Identify which cell holds the provided text, then report its (x, y) central coordinate. 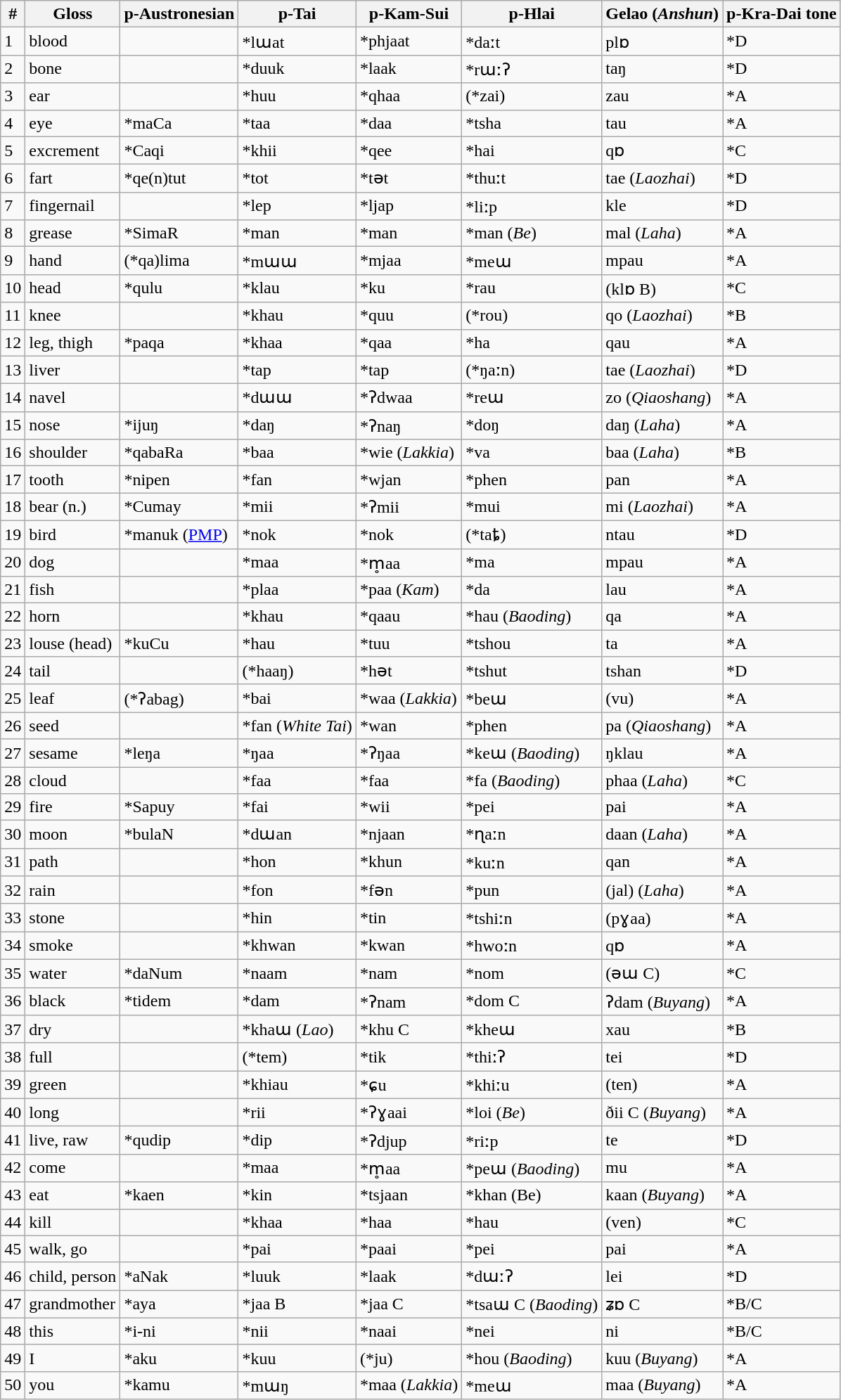
fingernail (73, 206)
*hin (297, 918)
lau (662, 590)
*dɯɯ (297, 398)
*paai (409, 1249)
shoulder (73, 453)
fire (73, 807)
49 (13, 1358)
(klɒ B) (662, 288)
p-Kam-Sui (409, 14)
*Cumay (179, 507)
*ijuŋ (179, 425)
*aNak (179, 1276)
*ʔɣaai (409, 1112)
*maCa (179, 123)
*ʔmii (409, 507)
*qe(n)tut (179, 179)
*khaɯ (Lao) (297, 1029)
*hon (297, 862)
(ten) (662, 1085)
child, person (73, 1276)
*kin (297, 1195)
ntau (662, 534)
26 (13, 726)
*paqa (179, 342)
*fa (Baoding) (532, 780)
*qee (409, 150)
zo (Qiaoshang) (662, 398)
ni (662, 1331)
47 (13, 1304)
nose (73, 425)
*fon (297, 890)
louse (head) (73, 643)
bone (73, 69)
qo (Laozhai) (662, 316)
*khiːu (532, 1085)
rain (73, 890)
*Sapuy (179, 807)
4 (13, 123)
8 (13, 233)
ʔdam (Buyang) (662, 1001)
*liːp (532, 206)
mu (662, 1168)
*kwan (409, 946)
baa (Laha) (662, 453)
*man (Be) (532, 233)
*daNum (179, 973)
water (73, 973)
*quu (409, 316)
23 (13, 643)
dog (73, 563)
33 (13, 918)
*fən (409, 890)
31 (13, 862)
stone (73, 918)
cloud (73, 780)
*tshut (532, 671)
*kuːn (532, 862)
*fai (297, 807)
navel (73, 398)
24 (13, 671)
p-Hlai (532, 14)
qa (662, 617)
bird (73, 534)
*tuu (409, 643)
blood (73, 41)
*naam (297, 973)
*hwoːn (532, 946)
*nii (297, 1331)
*kamu (179, 1385)
32 (13, 890)
*ŋaa (297, 753)
(*ʔabag) (179, 698)
you (73, 1385)
*manuk (PMP) (179, 534)
smoke (73, 946)
*khun (409, 862)
*nom (532, 973)
liver (73, 370)
39 (13, 1085)
*dip (297, 1141)
mal (Laha) (662, 233)
*tsha (532, 123)
leg, thigh (73, 342)
*thuːt (532, 179)
pa (Qiaoshang) (662, 726)
taŋ (662, 69)
leaf (73, 698)
I (73, 1358)
*kuCu (179, 643)
*rii (297, 1112)
19 (13, 534)
25 (13, 698)
13 (13, 370)
*tik (409, 1057)
*tət (409, 179)
(*ŋaːn) (532, 370)
*mui (532, 507)
*bulaN (179, 835)
*lep (297, 206)
*da (532, 590)
dry (73, 1029)
*beɯ (532, 698)
kaan (Buyang) (662, 1195)
11 (13, 316)
fart (73, 179)
horn (73, 617)
*nam (409, 973)
live, raw (73, 1141)
bear (n.) (73, 507)
*mɯɯ (297, 261)
*pai (297, 1249)
kuu (Buyang) (662, 1358)
pan (662, 480)
9 (13, 261)
*hau (Baoding) (532, 617)
grease (73, 233)
*paa (Kam) (409, 590)
*thiːʔ (532, 1057)
43 (13, 1195)
14 (13, 398)
*phjaat (409, 41)
*lɯat (297, 41)
*wan (409, 726)
kill (73, 1222)
41 (13, 1141)
(*taȶ) (532, 534)
17 (13, 480)
*khwan (297, 946)
grandmother (73, 1304)
*SimaR (179, 233)
(əɯ C) (662, 973)
*maa (Lakkia) (409, 1385)
*daːt (532, 41)
*tshiːn (532, 918)
seed (73, 726)
*hai (532, 150)
ear (73, 96)
37 (13, 1029)
*tsaɯ C (Baoding) (532, 1304)
*tot (297, 179)
1 (13, 41)
p-Kra-Dai tone (782, 14)
*keɯ (Baoding) (532, 753)
(*ju) (409, 1358)
*doŋ (532, 425)
*hət (409, 671)
22 (13, 617)
*jaa C (409, 1304)
*baa (297, 453)
Gloss (73, 14)
*khu C (409, 1029)
*fan (White Tai) (297, 726)
*huu (297, 96)
42 (13, 1168)
zau (662, 96)
tei (662, 1057)
moon (73, 835)
eat (73, 1195)
*ha (532, 342)
*daa (409, 123)
Gelao (Anshun) (662, 14)
daan (Laha) (662, 835)
*jaa B (297, 1304)
excrement (73, 150)
*fan (297, 480)
*khiau (297, 1085)
*reɯ (532, 398)
50 (13, 1385)
*qulu (179, 288)
lei (662, 1276)
plɒ (662, 41)
38 (13, 1057)
p-Tai (297, 14)
(ven) (662, 1222)
*ʔŋaa (409, 753)
20 (13, 563)
*taa (297, 123)
48 (13, 1331)
mi (Laozhai) (662, 507)
*riːp (532, 1141)
*ma (532, 563)
*ʔnaŋ (409, 425)
15 (13, 425)
34 (13, 946)
p-Austronesian (179, 14)
maa (Buyang) (662, 1385)
44 (13, 1222)
21 (13, 590)
2 (13, 69)
*ku (409, 288)
*khii (297, 150)
*dɯːʔ (532, 1276)
*hou (Baoding) (532, 1358)
head (73, 288)
(*rou) (532, 316)
16 (13, 453)
*leŋa (179, 753)
7 (13, 206)
*qhaa (409, 96)
28 (13, 780)
qau (662, 342)
27 (13, 753)
*bai (297, 698)
*wjan (409, 480)
*qaa (409, 342)
30 (13, 835)
*naai (409, 1331)
18 (13, 507)
*daŋ (297, 425)
*ljap (409, 206)
*tshou (532, 643)
*aku (179, 1358)
te (662, 1141)
6 (13, 179)
this (73, 1331)
*dam (297, 1001)
*duuk (297, 69)
35 (13, 973)
qan (662, 862)
*waa (Lakkia) (409, 698)
*ʔdjup (409, 1141)
*ʔdwaa (409, 398)
path (73, 862)
*rau (532, 288)
29 (13, 807)
*aya (179, 1304)
5 (13, 150)
tail (73, 671)
40 (13, 1112)
xau (662, 1029)
*dom C (532, 1001)
*qabaRa (179, 453)
3 (13, 96)
ʑɒ C (662, 1304)
*dɯan (297, 835)
*kaen (179, 1195)
*tidem (179, 1001)
(*qa)lima (179, 261)
# (13, 14)
*plaa (297, 590)
ŋklau (662, 753)
*peɯ (Baoding) (532, 1168)
green (73, 1085)
(pɣaa) (662, 918)
*pun (532, 890)
*Caqi (179, 150)
come (73, 1168)
long (73, 1112)
eye (73, 123)
(*zai) (532, 96)
*ɕu (409, 1085)
black (73, 1001)
*nipen (179, 480)
daŋ (Laha) (662, 425)
*qaau (409, 617)
*va (532, 453)
*wii (409, 807)
*qudip (179, 1141)
walk, go (73, 1249)
36 (13, 1001)
ðii C (Buyang) (662, 1112)
*mii (297, 507)
hand (73, 261)
sesame (73, 753)
ta (662, 643)
knee (73, 316)
*i-ni (179, 1331)
*mjaa (409, 261)
phaa (Laha) (662, 780)
*luuk (297, 1276)
(*haaŋ) (297, 671)
(jal) (Laha) (662, 890)
*wie (Lakkia) (409, 453)
tshan (662, 671)
*rɯːʔ (532, 69)
fish (73, 590)
45 (13, 1249)
tau (662, 123)
*kheɯ (532, 1029)
*tin (409, 918)
10 (13, 288)
(*tem) (297, 1057)
12 (13, 342)
*klau (297, 288)
*nei (532, 1331)
*ɳaːn (532, 835)
*mɯŋ (297, 1385)
full (73, 1057)
*ʔnam (409, 1001)
*khan (Be) (532, 1195)
*tsjaan (409, 1195)
*haa (409, 1222)
tooth (73, 480)
*loi (Be) (532, 1112)
(vu) (662, 698)
*kuu (297, 1358)
46 (13, 1276)
*njaan (409, 835)
kle (662, 206)
